For the text-containing cell, return its midpoint in (X, Y) coordinate format. 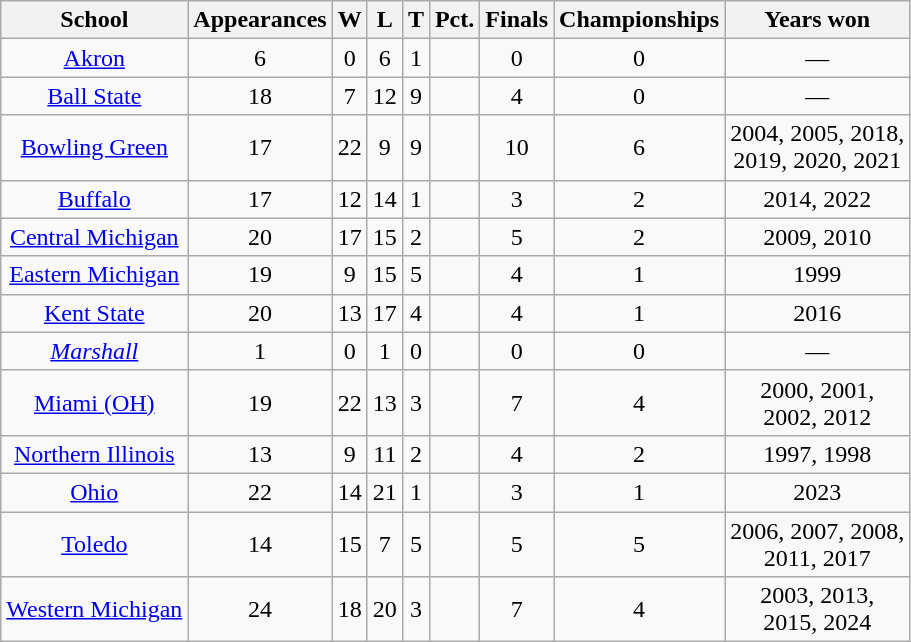
2023 (818, 492)
2016 (818, 313)
11 (384, 454)
W (350, 20)
Years won (818, 20)
Bowling Green (94, 148)
Kent State (94, 313)
2009, 2010 (818, 237)
Miami (OH) (94, 402)
1997, 1998 (818, 454)
School (94, 20)
Ohio (94, 492)
1999 (818, 275)
Eastern Michigan (94, 275)
24 (260, 610)
21 (384, 492)
Marshall (94, 351)
2000, 2001,2002, 2012 (818, 402)
Pct. (454, 20)
2003, 2013,2015, 2024 (818, 610)
L (384, 20)
Championships (640, 20)
Toledo (94, 544)
2006, 2007, 2008,2011, 2017 (818, 544)
Buffalo (94, 199)
Northern Illinois (94, 454)
Central Michigan (94, 237)
Ball State (94, 96)
10 (517, 148)
2004, 2005, 2018,2019, 2020, 2021 (818, 148)
T (416, 20)
Finals (517, 20)
Appearances (260, 20)
Akron (94, 58)
2014, 2022 (818, 199)
Western Michigan (94, 610)
